Extract the [x, y] coordinate from the center of the cell holding the provided text.  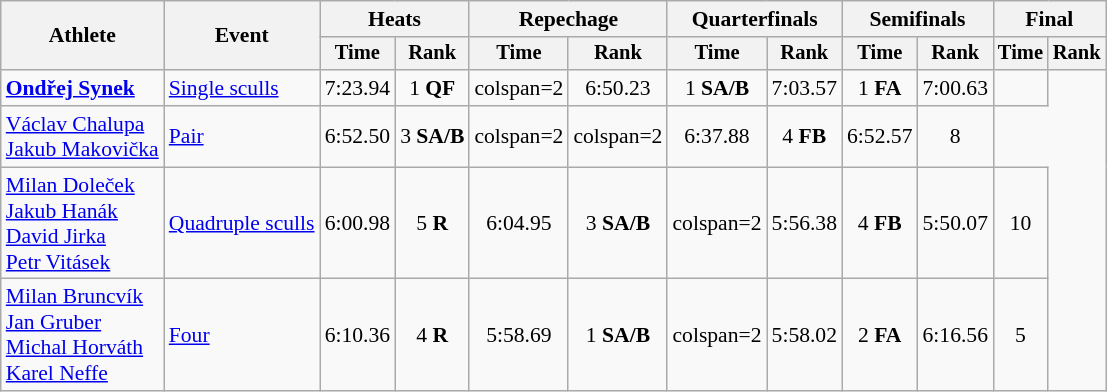
6:37.88 [716, 136]
5:56.38 [804, 223]
5 R [432, 223]
Semifinals [918, 19]
8 [956, 136]
Single sculls [242, 88]
Milan BruncvíkJan Gruber Michal HorváthKarel Neffe [82, 335]
6:16.56 [956, 335]
6:10.36 [358, 335]
6:04.95 [518, 223]
7:00.63 [956, 88]
Four [242, 335]
6:50.23 [618, 88]
Event [242, 36]
Heats [395, 19]
Quadruple sculls [242, 223]
Repechage [568, 19]
5:58.02 [804, 335]
Pair [242, 136]
6:52.57 [880, 136]
5:58.69 [518, 335]
Athlete [82, 36]
7:23.94 [358, 88]
5:50.07 [956, 223]
2 FA [880, 335]
1 QF [432, 88]
6:52.50 [358, 136]
1 FA [880, 88]
5 [1020, 335]
10 [1020, 223]
Václav ChalupaJakub Makovička [82, 136]
Quarterfinals [754, 19]
Final [1049, 19]
6:00.98 [358, 223]
7:03.57 [804, 88]
4 R [432, 335]
Ondřej Synek [82, 88]
Milan DolečekJakub HanákDavid JirkaPetr Vitásek [82, 223]
